For the text-containing cell, return its midpoint in [x, y] coordinate format. 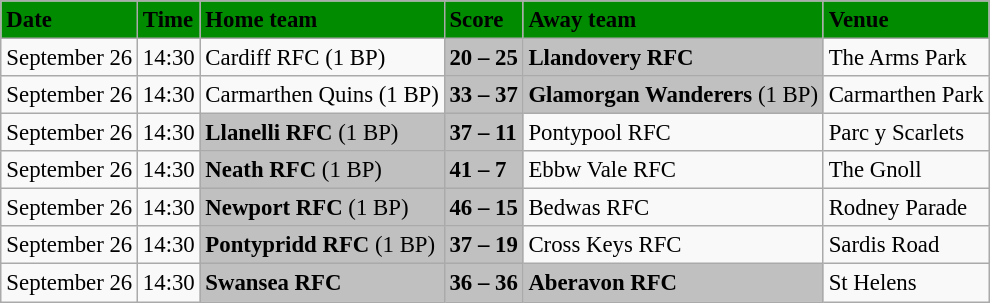
The Gnoll [906, 170]
33 – 37 [484, 95]
20 – 25 [484, 57]
Glamorgan Wanderers (1 BP) [673, 95]
Neath RFC (1 BP) [322, 170]
Ebbw Vale RFC [673, 170]
Sardis Road [906, 245]
Llanelli RFC (1 BP) [322, 133]
Cross Keys RFC [673, 245]
Cardiff RFC (1 BP) [322, 57]
Swansea RFC [322, 283]
Pontypridd RFC (1 BP) [322, 245]
Carmarthen Park [906, 95]
Venue [906, 20]
36 – 36 [484, 283]
Away team [673, 20]
41 – 7 [484, 170]
Pontypool RFC [673, 133]
Date [69, 20]
Bedwas RFC [673, 208]
37 – 11 [484, 133]
Rodney Parade [906, 208]
St Helens [906, 283]
Parc y Scarlets [906, 133]
Score [484, 20]
37 – 19 [484, 245]
Llandovery RFC [673, 57]
Aberavon RFC [673, 283]
46 – 15 [484, 208]
The Arms Park [906, 57]
Time [170, 20]
Carmarthen Quins (1 BP) [322, 95]
Newport RFC (1 BP) [322, 208]
Home team [322, 20]
